Find where the given text appears and provide that cell's center as [X, Y] coordinate. 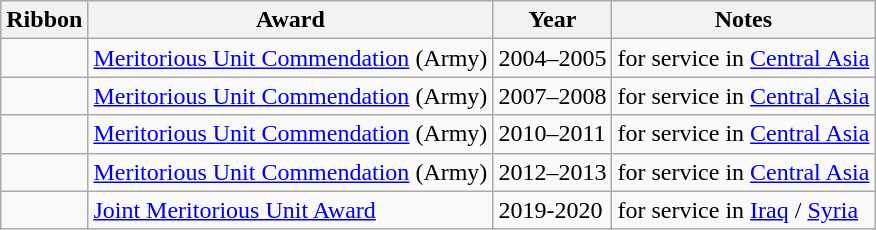
Notes [744, 20]
Award [290, 20]
2012–2013 [552, 172]
for service in Iraq / Syria [744, 210]
2019-2020 [552, 210]
Year [552, 20]
2010–2011 [552, 134]
2007–2008 [552, 96]
2004–2005 [552, 58]
Ribbon [44, 20]
Joint Meritorious Unit Award [290, 210]
